Provide the [X, Y] coordinate of the cell's center where the given text is located.  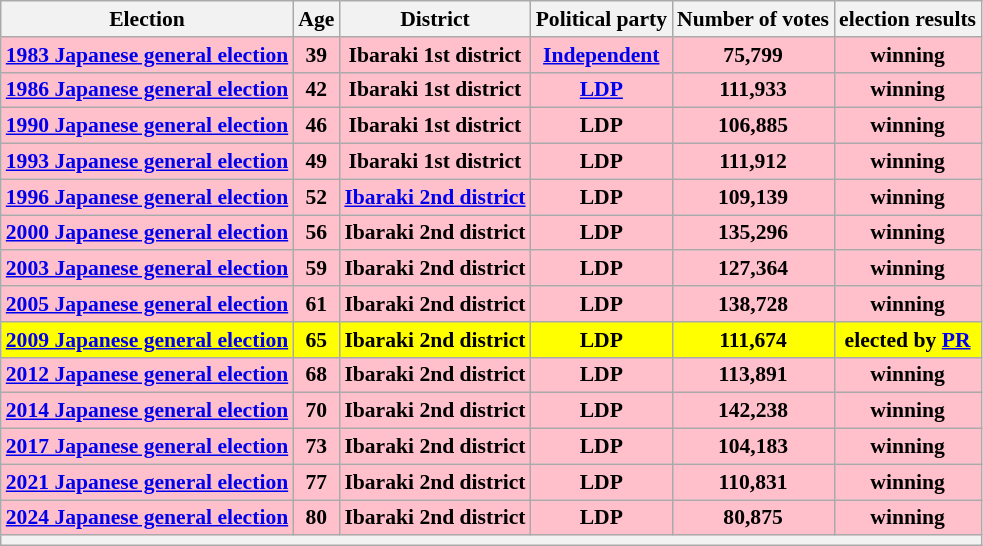
80,875 [753, 518]
75,799 [753, 55]
2021 Japanese general election [147, 482]
104,183 [753, 447]
111,912 [753, 162]
2005 Japanese general election [147, 304]
49 [316, 162]
65 [316, 340]
80 [316, 518]
1990 Japanese general election [147, 126]
111,933 [753, 90]
2014 Japanese general election [147, 411]
District [434, 19]
77 [316, 482]
42 [316, 90]
106,885 [753, 126]
70 [316, 411]
109,139 [753, 197]
73 [316, 447]
2024 Japanese general election [147, 518]
1983 Japanese general election [147, 55]
Age [316, 19]
1993 Japanese general election [147, 162]
127,364 [753, 269]
61 [316, 304]
110,831 [753, 482]
1996 Japanese general election [147, 197]
2017 Japanese general election [147, 447]
68 [316, 375]
election results [908, 19]
135,296 [753, 233]
56 [316, 233]
113,891 [753, 375]
52 [316, 197]
2000 Japanese general election [147, 233]
elected by PR [908, 340]
Number of votes [753, 19]
2003 Japanese general election [147, 269]
Election [147, 19]
59 [316, 269]
46 [316, 126]
39 [316, 55]
138,728 [753, 304]
2009 Japanese general election [147, 340]
Political party [602, 19]
142,238 [753, 411]
1986 Japanese general election [147, 90]
Independent [602, 55]
111,674 [753, 340]
2012 Japanese general election [147, 375]
